Output the (X, Y) coordinate of the center of the cell containing the given text.  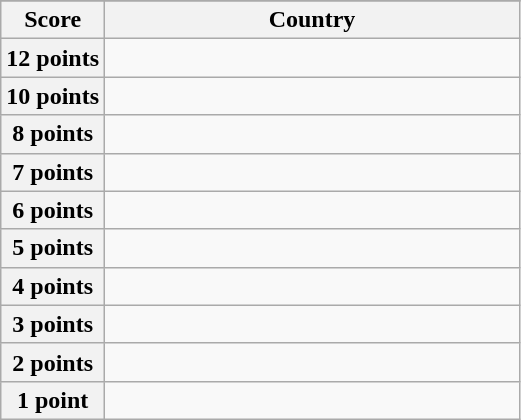
1 point (53, 400)
7 points (53, 172)
6 points (53, 210)
10 points (53, 96)
8 points (53, 134)
5 points (53, 248)
Score (53, 20)
12 points (53, 58)
Country (312, 20)
4 points (53, 286)
3 points (53, 324)
2 points (53, 362)
